Output the (x, y) coordinate of the center of the cell containing the given text.  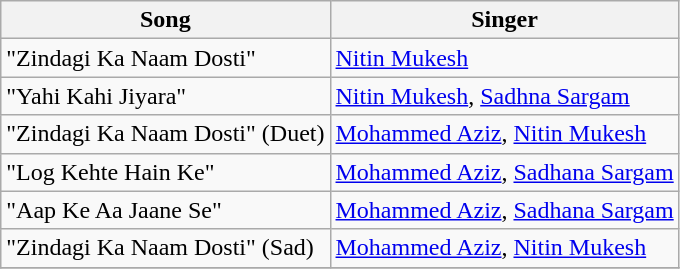
"Aap Ke Aa Jaane Se" (166, 210)
"Log Kehte Hain Ke" (166, 172)
"Yahi Kahi Jiyara" (166, 96)
"Zindagi Ka Naam Dosti" (Sad) (166, 248)
Singer (504, 20)
Song (166, 20)
Nitin Mukesh, Sadhna Sargam (504, 96)
"Zindagi Ka Naam Dosti" (166, 58)
"Zindagi Ka Naam Dosti" (Duet) (166, 134)
Nitin Mukesh (504, 58)
